Scan for the cell matching the given text and deliver its (x, y) coordinate at center. 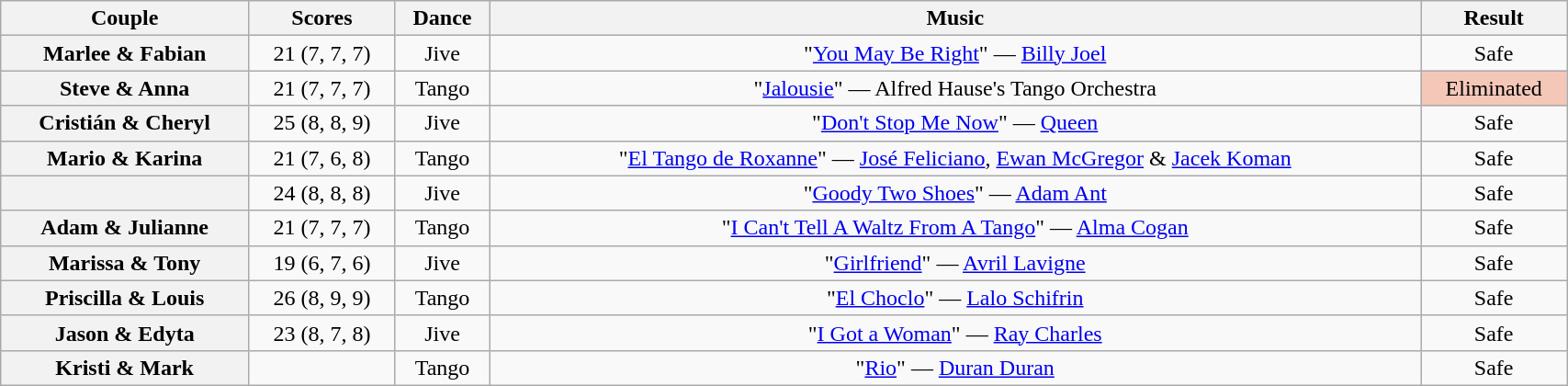
Adam & Julianne (125, 228)
"Jalousie" — Alfred Hause's Tango Orchestra (955, 88)
19 (6, 7, 6) (322, 263)
21 (7, 6, 8) (322, 158)
Marissa & Tony (125, 263)
25 (8, 8, 9) (322, 123)
23 (8, 7, 8) (322, 333)
Kristi & Mark (125, 368)
Eliminated (1494, 88)
26 (8, 9, 9) (322, 298)
"Girlfriend" — Avril Lavigne (955, 263)
"Goody Two Shoes" — Adam Ant (955, 193)
"Don't Stop Me Now" — Queen (955, 123)
Scores (322, 18)
Mario & Karina (125, 158)
"El Tango de Roxanne" — José Feliciano, Ewan McGregor & Jacek Koman (955, 158)
"El Choclo" — Lalo Schifrin (955, 298)
Cristián & Cheryl (125, 123)
Result (1494, 18)
Jason & Edyta (125, 333)
Couple (125, 18)
Priscilla & Louis (125, 298)
24 (8, 8, 8) (322, 193)
Dance (442, 18)
"I Can't Tell A Waltz From A Tango" — Alma Cogan (955, 228)
Music (955, 18)
"Rio" — Duran Duran (955, 368)
"You May Be Right" — Billy Joel (955, 53)
Marlee & Fabian (125, 53)
Steve & Anna (125, 88)
"I Got a Woman" — Ray Charles (955, 333)
